Capture the cell that displays the provided text and extract its [X, Y] central coordinate. 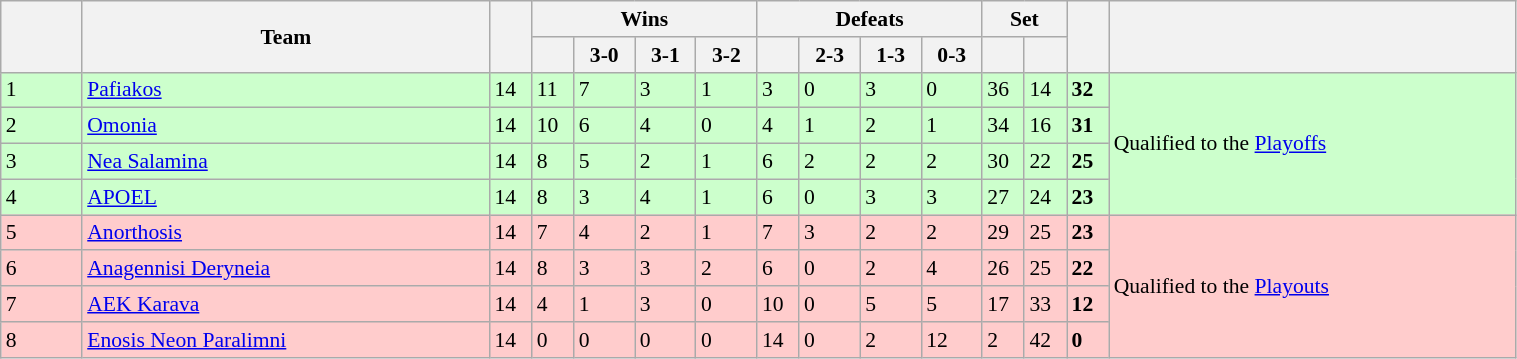
Team [286, 36]
Set [1024, 19]
34 [1003, 126]
Anagennisi Deryneia [286, 269]
42 [1045, 340]
0-3 [952, 55]
3-1 [666, 55]
Pafiakos [286, 90]
Qualified to the Playouts [1312, 286]
31 [1088, 126]
24 [1045, 197]
30 [1003, 162]
36 [1003, 90]
Wins [644, 19]
33 [1045, 304]
16 [1045, 126]
APOEL [286, 197]
Omonia [286, 126]
AEK Karava [286, 304]
1-3 [890, 55]
17 [1003, 304]
26 [1003, 269]
Anorthosis [286, 233]
Enosis Neon Paralimni [286, 340]
3-2 [726, 55]
29 [1003, 233]
Nea Salamina [286, 162]
11 [553, 90]
2-3 [830, 55]
3-0 [604, 55]
Defeats [870, 19]
27 [1003, 197]
32 [1088, 90]
Qualified to the Playoffs [1312, 143]
